Find where the given text appears and provide that cell's center as [x, y] coordinate. 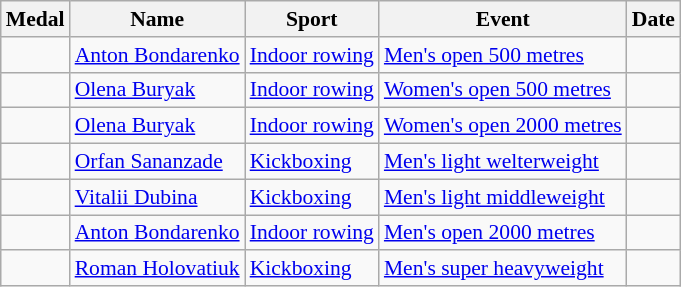
Women's open 2000 metres [503, 126]
Men's open 500 metres [503, 55]
Date [654, 19]
Men's light middleweight [503, 197]
Name [158, 19]
Orfan Sananzade [158, 162]
Vitalii Dubina [158, 197]
Men's open 2000 metres [503, 233]
Men's super heavyweight [503, 269]
Sport [312, 19]
Event [503, 19]
Medal [36, 19]
Women's open 500 metres [503, 90]
Roman Holovatiuk [158, 269]
Men's light welterweight [503, 162]
